Find where the given text appears and provide that cell's center as [x, y] coordinate. 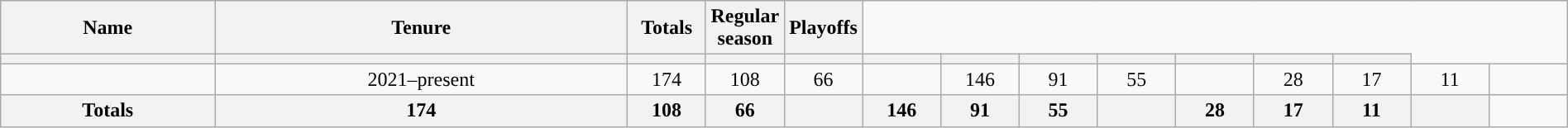
2021–present [422, 79]
Tenure [422, 28]
Playoffs [824, 28]
Regular season [744, 28]
Name [108, 28]
